Detect which cell encompasses the target text, then output its (X, Y) center coordinate. 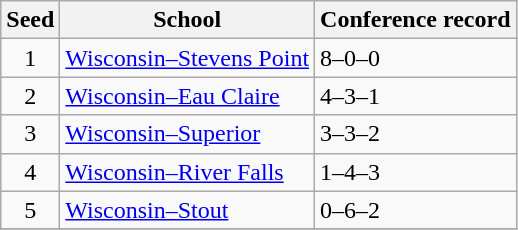
Seed (30, 20)
0–6–2 (416, 210)
3–3–2 (416, 134)
Wisconsin–Stout (188, 210)
5 (30, 210)
School (188, 20)
4–3–1 (416, 96)
Conference record (416, 20)
Wisconsin–Superior (188, 134)
4 (30, 172)
1–4–3 (416, 172)
Wisconsin–Stevens Point (188, 58)
3 (30, 134)
Wisconsin–River Falls (188, 172)
2 (30, 96)
1 (30, 58)
8–0–0 (416, 58)
Wisconsin–Eau Claire (188, 96)
